Extract the [X, Y] coordinate from the center of the cell holding the provided text.  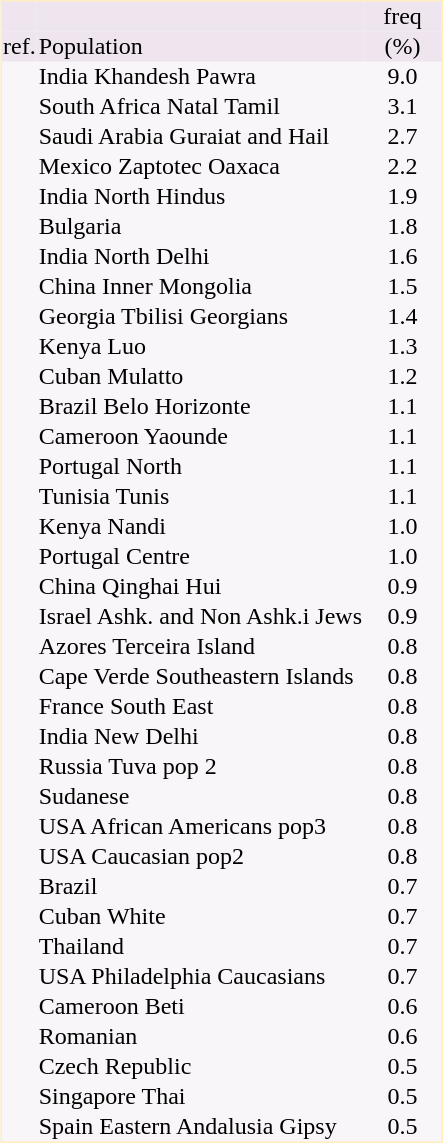
Mexico Zaptotec Oaxaca [200, 167]
Cuban Mulatto [200, 377]
Czech Republic [200, 1067]
Azores Terceira Island [200, 647]
Portugal Centre [200, 557]
India North Delhi [200, 257]
Kenya Luo [200, 347]
Brazil Belo Horizonte [200, 407]
freq [403, 17]
3.1 [403, 107]
Brazil [200, 887]
1.8 [403, 227]
Thailand [200, 947]
USA African Americans pop3 [200, 827]
Portugal North [200, 467]
Bulgaria [200, 227]
1.3 [403, 347]
Sudanese [200, 797]
France South East [200, 707]
Saudi Arabia Guraiat and Hail [200, 137]
Romanian [200, 1037]
Israel Ashk. and Non Ashk.i Jews [200, 617]
Cameroon Beti [200, 1007]
Georgia Tbilisi Georgians [200, 317]
1.5 [403, 287]
India New Delhi [200, 737]
Cuban White [200, 917]
Cameroon Yaounde [200, 437]
Singapore Thai [200, 1097]
1.2 [403, 377]
China Inner Mongolia [200, 287]
USA Caucasian pop2 [200, 857]
2.7 [403, 137]
Spain Eastern Andalusia Gipsy [200, 1127]
1.9 [403, 197]
Kenya Nandi [200, 527]
USA Philadelphia Caucasians [200, 977]
9.0 [403, 77]
India North Hindus [200, 197]
South Africa Natal Tamil [200, 107]
Population [200, 47]
China Qinghai Hui [200, 587]
(%) [403, 47]
India Khandesh Pawra [200, 77]
2.2 [403, 167]
1.6 [403, 257]
Cape Verde Southeastern Islands [200, 677]
Russia Tuva pop 2 [200, 767]
Tunisia Tunis [200, 497]
ref. [20, 47]
1.4 [403, 317]
